Scan for the cell matching the given text and deliver its (X, Y) coordinate at center. 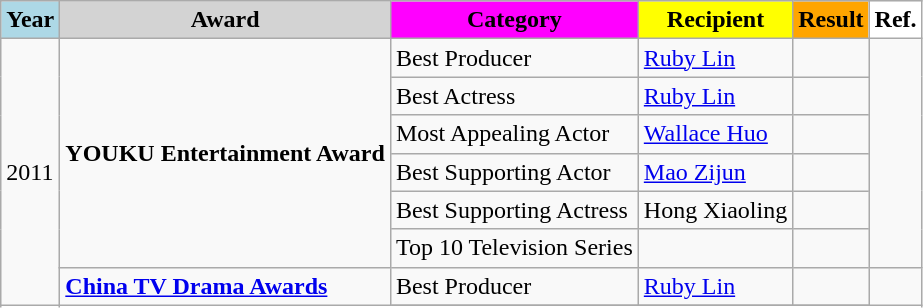
China TV Drama Awards (226, 286)
Best Supporting Actress (514, 210)
Most Appealing Actor (514, 134)
YOUKU Entertainment Award (226, 153)
Year (30, 20)
Wallace Huo (715, 134)
Best Actress (514, 96)
Best Supporting Actor (514, 172)
Hong Xiaoling (715, 210)
2011 (30, 172)
Recipient (715, 20)
Award (226, 20)
Category (514, 20)
Ref. (896, 20)
Top 10 Television Series (514, 248)
Result (831, 20)
Mao Zijun (715, 172)
